Determine the (x, y) coordinate at the center of the cell enclosing the given text.  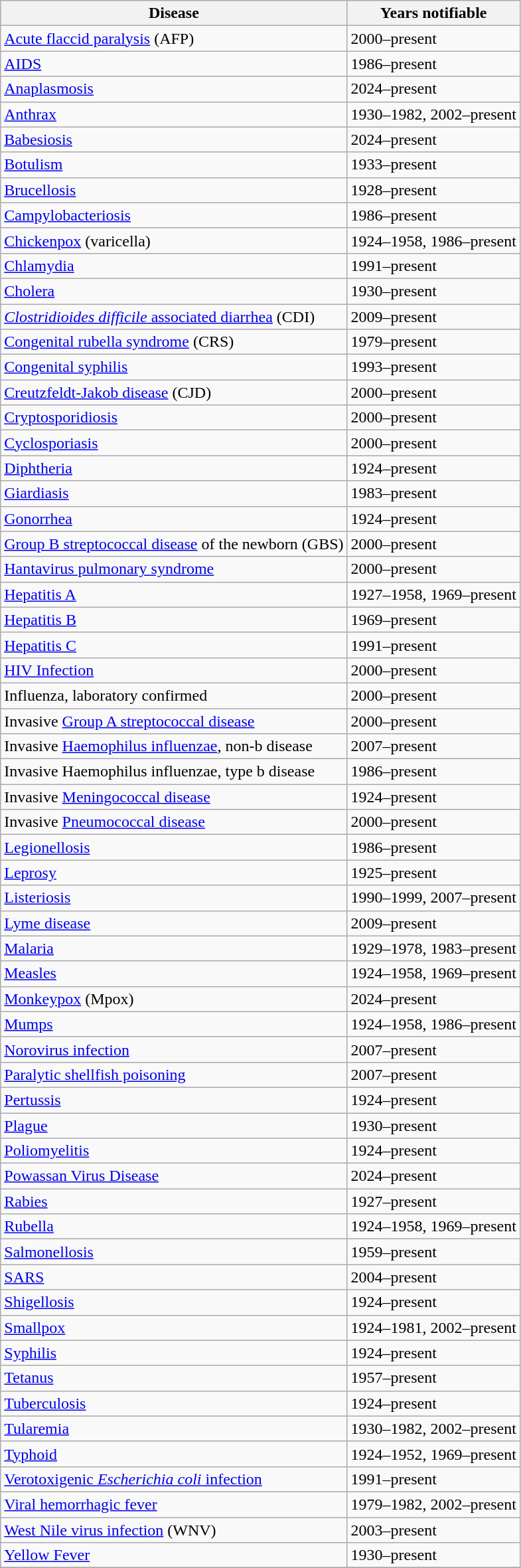
Years notifiable (433, 13)
Invasive Haemophilus influenzae, non-b disease (174, 746)
1924–1952, 1969–present (433, 1454)
Invasive Pneumococcal disease (174, 822)
Norovirus infection (174, 1049)
Listeriosis (174, 898)
Tuberculosis (174, 1403)
Gonorrhea (174, 519)
Chlamydia (174, 266)
Hantavirus pulmonary syndrome (174, 569)
Congenital syphilis (174, 367)
Anaplasmosis (174, 89)
Hepatitis C (174, 645)
Anthrax (174, 114)
Botulism (174, 165)
Group B streptococcal disease of the newborn (GBS) (174, 544)
Paralytic shellfish poisoning (174, 1075)
1929–1978, 1983–present (433, 948)
Viral hemorrhagic fever (174, 1504)
1928–present (433, 190)
Lyme disease (174, 923)
Typhoid (174, 1454)
Babesiosis (174, 139)
1969–present (433, 620)
Hepatitis B (174, 620)
1933–present (433, 165)
Tularemia (174, 1429)
Plague (174, 1126)
Campylobacteriosis (174, 215)
Verotoxigenic Escherichia coli infection (174, 1479)
Cryptosporidiosis (174, 418)
1983–present (433, 493)
1959–present (433, 1252)
Invasive Group A streptococcal disease (174, 721)
Salmonellosis (174, 1252)
Yellow Fever (174, 1555)
Malaria (174, 948)
Leprosy (174, 873)
Poliomyelitis (174, 1151)
Hepatitis A (174, 594)
Giardiasis (174, 493)
Chickenpox (varicella) (174, 240)
Diphtheria (174, 468)
Clostridioides difficile associated diarrhea (CDI) (174, 317)
Shigellosis (174, 1302)
1927–present (433, 1201)
AIDS (174, 64)
HIV Infection (174, 670)
Congenital rubella syndrome (CRS) (174, 342)
1927–1958, 1969–present (433, 594)
Creutzfeldt-Jakob disease (CJD) (174, 392)
1979–1982, 2002–present (433, 1504)
Acute flaccid paralysis (AFP) (174, 39)
Influenza, laboratory confirmed (174, 695)
Measles (174, 974)
Rabies (174, 1201)
Powassan Virus Disease (174, 1176)
Disease (174, 13)
Mumps (174, 1024)
Tetanus (174, 1378)
Smallpox (174, 1328)
1924–1981, 2002–present (433, 1328)
Cholera (174, 291)
SARS (174, 1277)
Cyclosporiasis (174, 443)
1993–present (433, 367)
Invasive Haemophilus influenzae, type b disease (174, 772)
Pertussis (174, 1100)
Syphilis (174, 1353)
Brucellosis (174, 190)
1979–present (433, 342)
Invasive Meningococcal disease (174, 797)
West Nile virus infection (WNV) (174, 1529)
1957–present (433, 1378)
2004–present (433, 1277)
1990–1999, 2007–present (433, 898)
Monkeypox (Mpox) (174, 999)
Legionellosis (174, 847)
1925–present (433, 873)
Rubella (174, 1227)
2003–present (433, 1529)
